Return [x, y] of the center of cell containing provided text 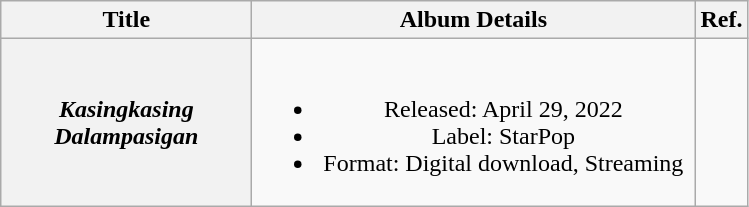
Kasingkasing Dalampasigan [126, 122]
Album Details [474, 20]
Title [126, 20]
Released: April 29, 2022Label: StarPopFormat: Digital download, Streaming [474, 122]
Ref. [722, 20]
